Locate the cell with the specified text and output its (X, Y) center coordinate. 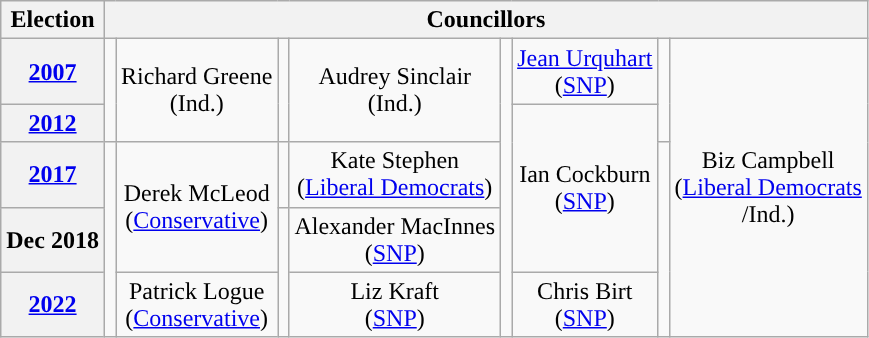
Kate Stephen(Liberal Democrats) (395, 174)
2022 (53, 304)
Biz Campbell(Liberal Democrats/Ind.) (768, 188)
Alexander MacInnes(SNP) (395, 240)
2007 (53, 72)
Ian Cockburn(SNP) (585, 188)
Jean Urquhart(SNP) (585, 72)
Election (53, 20)
Dec 2018 (53, 240)
Audrey Sinclair(Ind.) (395, 90)
Chris Birt(SNP) (585, 304)
2017 (53, 174)
Derek McLeod(Conservative) (197, 207)
Richard Greene(Ind.) (197, 90)
2012 (53, 123)
Liz Kraft(SNP) (395, 304)
Councillors (486, 20)
Patrick Logue(Conservative) (197, 304)
